Search for the cell housing the specified text and yield its (x, y) center coordinate. 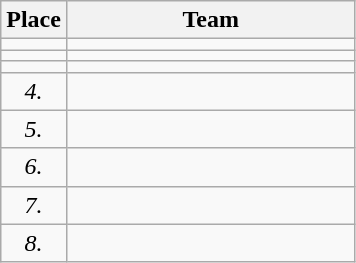
Team (210, 20)
8. (34, 243)
6. (34, 167)
5. (34, 129)
7. (34, 205)
Place (34, 20)
4. (34, 91)
